From the cell containing the given text, extract its center point as (x, y) coordinate. 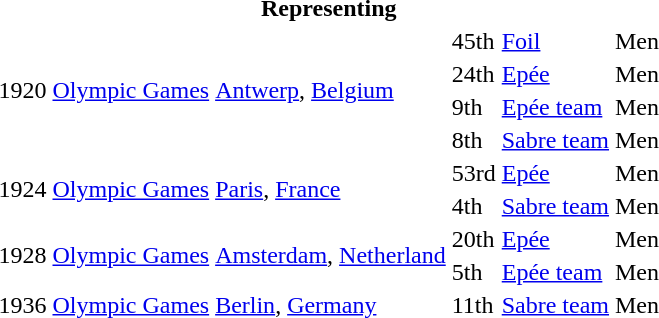
Foil (555, 41)
53rd (474, 173)
24th (474, 74)
Amsterdam, Netherland (331, 256)
Paris, France (331, 190)
4th (474, 206)
20th (474, 239)
Antwerp, Belgium (331, 90)
5th (474, 272)
45th (474, 41)
9th (474, 107)
8th (474, 140)
